Identify which cell holds the provided text, then report its (X, Y) central coordinate. 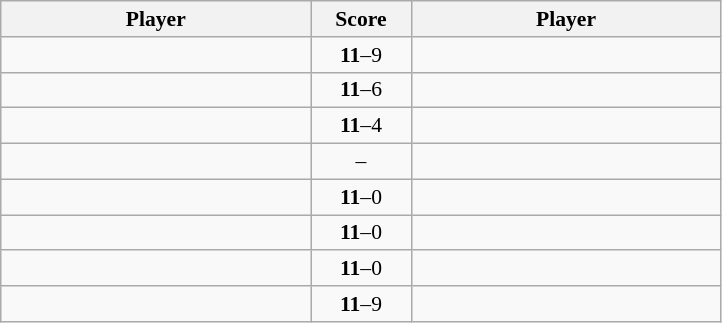
11–4 (361, 126)
11–6 (361, 90)
Score (361, 19)
– (361, 162)
